Provide the [x, y] coordinate of the cell's center where the given text is located.  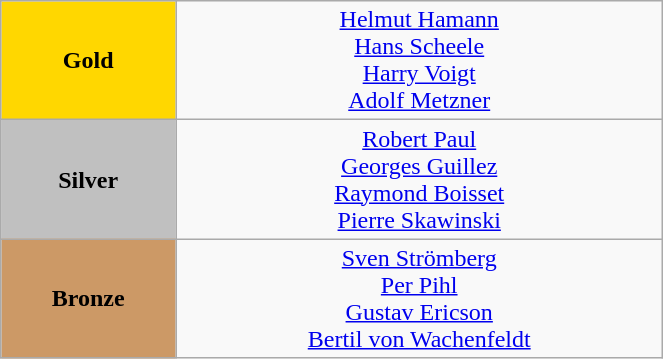
Silver [88, 180]
Helmut HamannHans ScheeleHarry VoigtAdolf Metzner [420, 60]
Gold [88, 60]
Bronze [88, 298]
Robert PaulGeorges GuillezRaymond BoissetPierre Skawinski [420, 180]
Sven StrömbergPer PihlGustav EricsonBertil von Wachenfeldt [420, 298]
